Extract the [x, y] coordinate from the center of the cell holding the provided text.  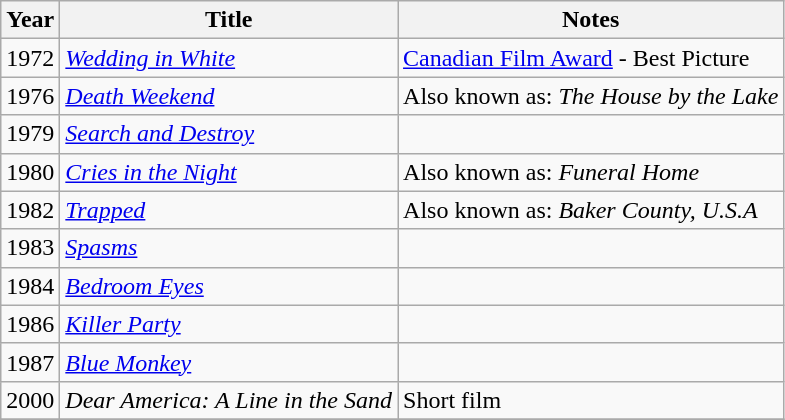
Killer Party [229, 324]
Also known as: Baker County, U.S.A [591, 210]
1987 [30, 362]
2000 [30, 400]
Trapped [229, 210]
Also known as: The House by the Lake [591, 96]
Dear America: A Line in the Sand [229, 400]
Notes [591, 20]
Bedroom Eyes [229, 286]
Blue Monkey [229, 362]
1976 [30, 96]
Death Weekend [229, 96]
Spasms [229, 248]
1972 [30, 58]
1984 [30, 286]
Canadian Film Award - Best Picture [591, 58]
Short film [591, 400]
Also known as: Funeral Home [591, 172]
Wedding in White [229, 58]
1980 [30, 172]
Year [30, 20]
Title [229, 20]
1979 [30, 134]
Search and Destroy [229, 134]
Cries in the Night [229, 172]
1986 [30, 324]
1983 [30, 248]
1982 [30, 210]
